Identify which cell holds the provided text, then report its (X, Y) central coordinate. 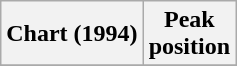
Peakposition (189, 34)
Chart (1994) (72, 34)
